Pinpoint the cell where the given text exists, returning its [x, y] midpoint coordinate. 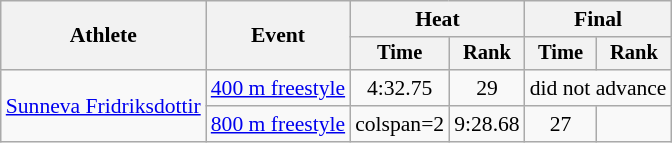
Event [278, 36]
Final [598, 19]
Athlete [104, 36]
800 m freestyle [278, 124]
27 [561, 124]
4:32.75 [400, 88]
400 m freestyle [278, 88]
9:28.68 [486, 124]
Sunneva Fridriksdottir [104, 106]
29 [486, 88]
Heat [438, 19]
colspan=2 [400, 124]
did not advance [598, 88]
